Extract the (x, y) coordinate from the center of the cell holding the provided text.  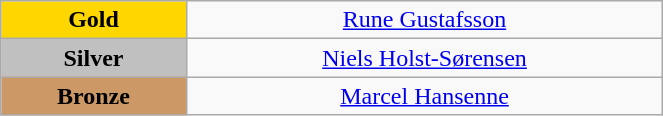
Niels Holst-Sørensen (424, 58)
Marcel Hansenne (424, 96)
Rune Gustafsson (424, 20)
Silver (94, 58)
Gold (94, 20)
Bronze (94, 96)
